From the cell containing the given text, extract its center point as [X, Y] coordinate. 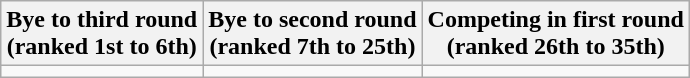
Competing in first round (ranked 26th to 35th) [556, 34]
Bye to third round (ranked 1st to 6th) [102, 34]
Bye to second round (ranked 7th to 25th) [312, 34]
